Extract the (X, Y) coordinate from the center of the cell holding the provided text.  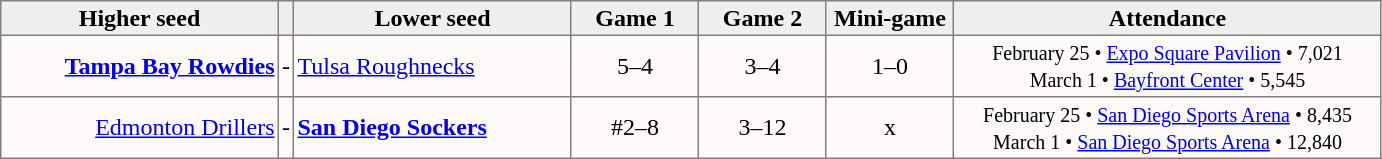
1–0 (890, 66)
Tampa Bay Rowdies (140, 66)
#2–8 (635, 128)
February 25 • Expo Square Pavilion • 7,021March 1 • Bayfront Center • 5,545 (1168, 66)
Higher seed (140, 18)
Edmonton Drillers (140, 128)
Game 1 (635, 18)
San Diego Sockers (433, 128)
Game 2 (763, 18)
Attendance (1168, 18)
5–4 (635, 66)
Lower seed (433, 18)
February 25 • San Diego Sports Arena • 8,435March 1 • San Diego Sports Arena • 12,840 (1168, 128)
Tulsa Roughnecks (433, 66)
x (890, 128)
Mini-game (890, 18)
3–4 (763, 66)
3–12 (763, 128)
